Extract the [x, y] coordinate from the center of the cell holding the provided text.  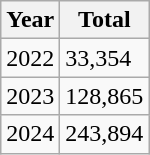
2023 [30, 96]
Total [104, 20]
Year [30, 20]
243,894 [104, 134]
33,354 [104, 58]
2022 [30, 58]
128,865 [104, 96]
2024 [30, 134]
